Identify which cell holds the provided text, then report its [x, y] central coordinate. 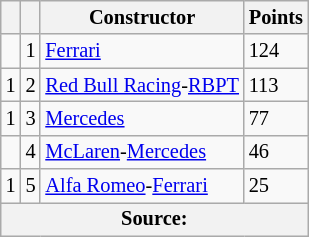
Ferrari [142, 51]
25 [276, 186]
McLaren-Mercedes [142, 152]
Source: [154, 219]
46 [276, 152]
Constructor [142, 17]
3 [31, 118]
113 [276, 85]
2 [31, 85]
Alfa Romeo-Ferrari [142, 186]
4 [31, 152]
5 [31, 186]
124 [276, 51]
Mercedes [142, 118]
77 [276, 118]
Points [276, 17]
Red Bull Racing-RBPT [142, 85]
